Detect which cell encompasses the target text, then output its [X, Y] center coordinate. 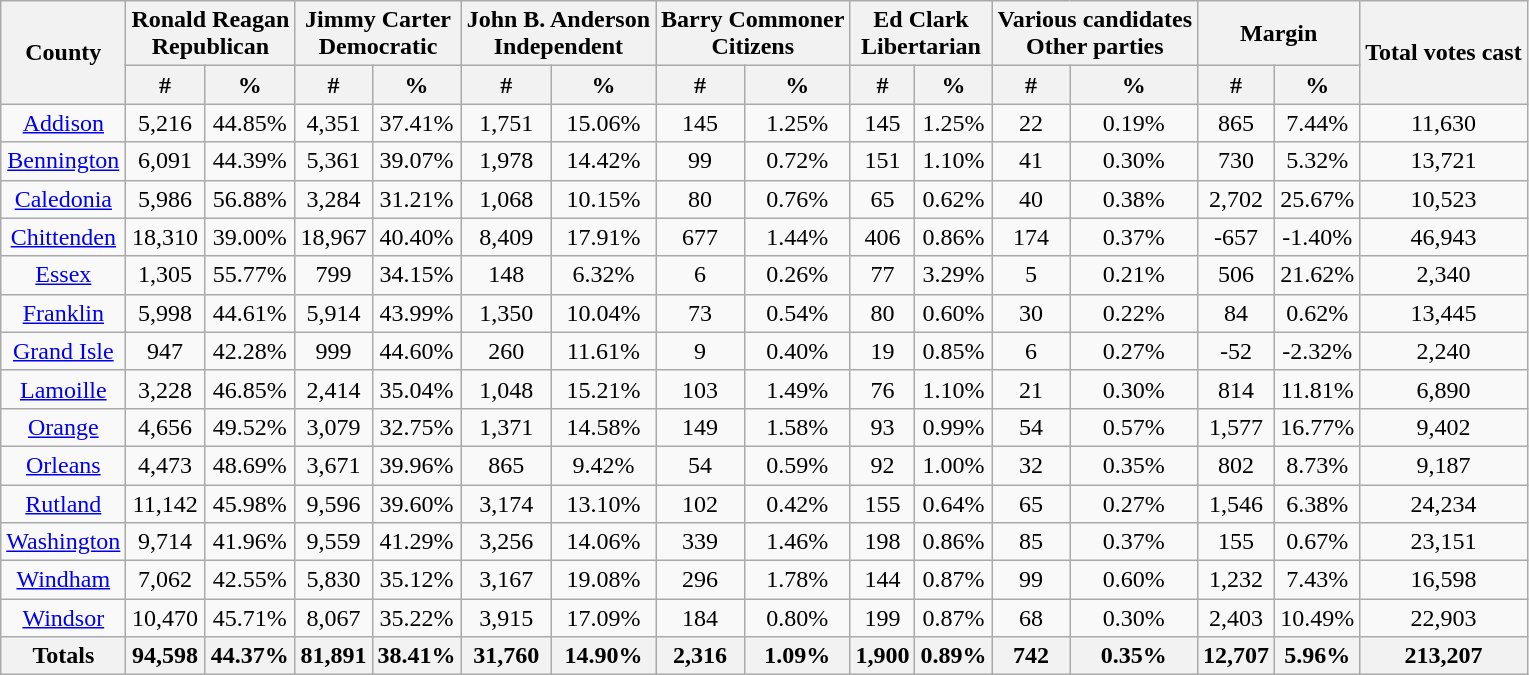
30 [1031, 313]
23,151 [1444, 542]
21 [1031, 389]
14.58% [603, 427]
6.38% [1318, 503]
Barry CommonerCitizens [753, 34]
7.43% [1318, 580]
35.12% [416, 580]
0.89% [954, 656]
0.22% [1134, 313]
44.37% [250, 656]
14.90% [603, 656]
11.61% [603, 351]
35.04% [416, 389]
3,079 [334, 427]
947 [165, 351]
0.26% [798, 275]
1,751 [506, 123]
3,256 [506, 542]
22,903 [1444, 618]
0.21% [1134, 275]
8.73% [1318, 465]
Windsor [64, 618]
19 [882, 351]
-657 [1236, 237]
Chittenden [64, 237]
Various candidatesOther parties [1095, 34]
5,998 [165, 313]
1,350 [506, 313]
2,316 [700, 656]
3,174 [506, 503]
0.67% [1318, 542]
County [64, 52]
Total votes cast [1444, 52]
-52 [1236, 351]
1.44% [798, 237]
-2.32% [1318, 351]
9,714 [165, 542]
Caledonia [64, 199]
5,986 [165, 199]
102 [700, 503]
18,310 [165, 237]
17.91% [603, 237]
5 [1031, 275]
42.28% [250, 351]
2,340 [1444, 275]
9.42% [603, 465]
0.99% [954, 427]
31.21% [416, 199]
10,470 [165, 618]
76 [882, 389]
2,414 [334, 389]
19.08% [603, 580]
16.77% [1318, 427]
3.29% [954, 275]
Ed ClarkLibertarian [921, 34]
5,216 [165, 123]
44.39% [250, 161]
0.19% [1134, 123]
3,228 [165, 389]
1,577 [1236, 427]
24,234 [1444, 503]
0.64% [954, 503]
406 [882, 237]
184 [700, 618]
296 [700, 580]
3,167 [506, 580]
0.54% [798, 313]
8,409 [506, 237]
1,371 [506, 427]
Addison [64, 123]
1.78% [798, 580]
10.49% [1318, 618]
730 [1236, 161]
0.38% [1134, 199]
9,402 [1444, 427]
Franklin [64, 313]
77 [882, 275]
42.55% [250, 580]
149 [700, 427]
0.42% [798, 503]
31,760 [506, 656]
1,900 [882, 656]
14.06% [603, 542]
34.15% [416, 275]
1.09% [798, 656]
6,091 [165, 161]
85 [1031, 542]
6,890 [1444, 389]
12,707 [1236, 656]
John B. AndersonIndependent [558, 34]
5.96% [1318, 656]
45.98% [250, 503]
2,702 [1236, 199]
1,978 [506, 161]
814 [1236, 389]
10,523 [1444, 199]
32.75% [416, 427]
9,559 [334, 542]
11.81% [1318, 389]
16,598 [1444, 580]
8,067 [334, 618]
Totals [64, 656]
Windham [64, 580]
199 [882, 618]
213,207 [1444, 656]
4,473 [165, 465]
799 [334, 275]
73 [700, 313]
81,891 [334, 656]
9 [700, 351]
1.58% [798, 427]
174 [1031, 237]
1.49% [798, 389]
10.15% [603, 199]
43.99% [416, 313]
5,830 [334, 580]
Jimmy CarterDemocratic [378, 34]
13,445 [1444, 313]
Orange [64, 427]
4,351 [334, 123]
506 [1236, 275]
10.04% [603, 313]
2,240 [1444, 351]
7,062 [165, 580]
18,967 [334, 237]
49.52% [250, 427]
1.46% [798, 542]
Grand Isle [64, 351]
Bennington [64, 161]
0.57% [1134, 427]
25.67% [1318, 199]
802 [1236, 465]
198 [882, 542]
56.88% [250, 199]
41.29% [416, 542]
39.00% [250, 237]
44.60% [416, 351]
103 [700, 389]
9,187 [1444, 465]
-1.40% [1318, 237]
6.32% [603, 275]
37.41% [416, 123]
339 [700, 542]
32 [1031, 465]
0.76% [798, 199]
41 [1031, 161]
Orleans [64, 465]
151 [882, 161]
1,546 [1236, 503]
41.96% [250, 542]
13,721 [1444, 161]
1,305 [165, 275]
15.21% [603, 389]
84 [1236, 313]
999 [334, 351]
3,671 [334, 465]
39.07% [416, 161]
0.59% [798, 465]
3,915 [506, 618]
9,596 [334, 503]
11,142 [165, 503]
4,656 [165, 427]
1.00% [954, 465]
40.40% [416, 237]
46,943 [1444, 237]
Ronald ReaganRepublican [210, 34]
93 [882, 427]
7.44% [1318, 123]
17.09% [603, 618]
21.62% [1318, 275]
35.22% [416, 618]
0.80% [798, 618]
1,048 [506, 389]
Washington [64, 542]
46.85% [250, 389]
22 [1031, 123]
1,068 [506, 199]
5,914 [334, 313]
44.61% [250, 313]
39.96% [416, 465]
Essex [64, 275]
1,232 [1236, 580]
45.71% [250, 618]
48.69% [250, 465]
0.85% [954, 351]
Lamoille [64, 389]
0.72% [798, 161]
15.06% [603, 123]
92 [882, 465]
68 [1031, 618]
742 [1031, 656]
44.85% [250, 123]
677 [700, 237]
11,630 [1444, 123]
14.42% [603, 161]
55.77% [250, 275]
144 [882, 580]
260 [506, 351]
2,403 [1236, 618]
40 [1031, 199]
94,598 [165, 656]
3,284 [334, 199]
Rutland [64, 503]
Margin [1279, 34]
38.41% [416, 656]
13.10% [603, 503]
5,361 [334, 161]
5.32% [1318, 161]
0.40% [798, 351]
148 [506, 275]
39.60% [416, 503]
